Extract the [X, Y] coordinate from the center of the cell holding the provided text.  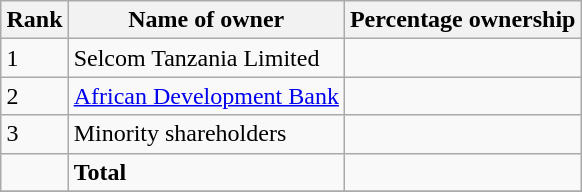
Total [206, 172]
Percentage ownership [462, 20]
1 [34, 58]
African Development Bank [206, 96]
Minority shareholders [206, 134]
3 [34, 134]
2 [34, 96]
Name of owner [206, 20]
Selcom Tanzania Limited [206, 58]
Rank [34, 20]
